Find where the given text appears and provide that cell's center as (X, Y) coordinate. 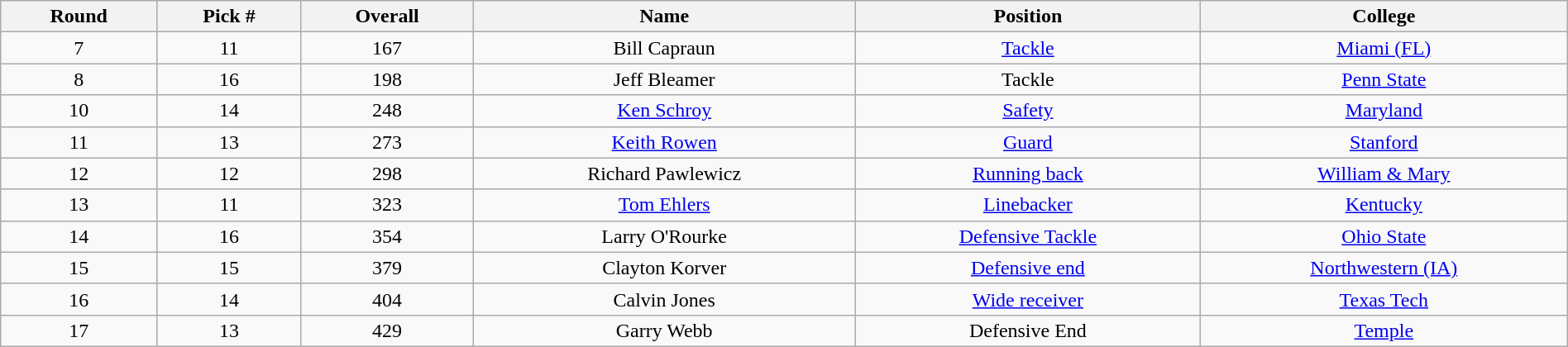
Ohio State (1384, 236)
167 (387, 48)
323 (387, 205)
354 (387, 236)
Clayton Korver (665, 268)
Richard Pawlewicz (665, 173)
Penn State (1384, 79)
7 (79, 48)
Defensive Tackle (1027, 236)
Tom Ehlers (665, 205)
Linebacker (1027, 205)
Pick # (230, 17)
Kentucky (1384, 205)
Position (1027, 17)
Keith Rowen (665, 142)
Maryland (1384, 111)
198 (387, 79)
17 (79, 330)
Texas Tech (1384, 299)
Name (665, 17)
298 (387, 173)
William & Mary (1384, 173)
Bill Capraun (665, 48)
404 (387, 299)
248 (387, 111)
Overall (387, 17)
Safety (1027, 111)
429 (387, 330)
Running back (1027, 173)
8 (79, 79)
Temple (1384, 330)
Jeff Bleamer (665, 79)
Round (79, 17)
Garry Webb (665, 330)
379 (387, 268)
273 (387, 142)
Larry O'Rourke (665, 236)
Stanford (1384, 142)
Defensive End (1027, 330)
Defensive end (1027, 268)
Wide receiver (1027, 299)
10 (79, 111)
Miami (FL) (1384, 48)
College (1384, 17)
Calvin Jones (665, 299)
Northwestern (IA) (1384, 268)
Ken Schroy (665, 111)
Guard (1027, 142)
